Return (X, Y) of the center of cell containing provided text 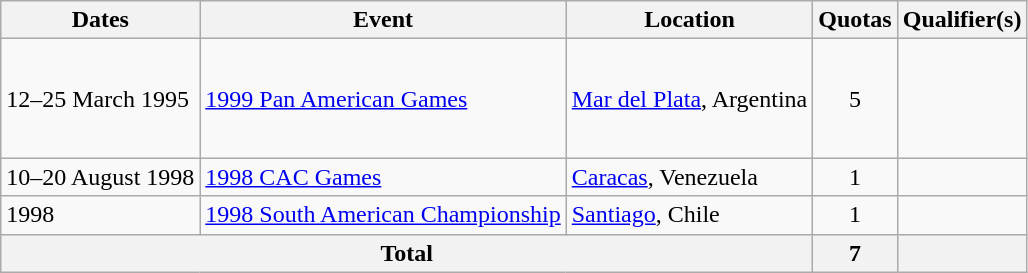
Event (383, 20)
Caracas, Venezuela (690, 177)
5 (855, 98)
7 (855, 253)
Santiago, Chile (690, 215)
Total (407, 253)
1998 South American Championship (383, 215)
1998 CAC Games (383, 177)
Mar del Plata, Argentina (690, 98)
Location (690, 20)
Dates (100, 20)
Quotas (855, 20)
1999 Pan American Games (383, 98)
12–25 March 1995 (100, 98)
10–20 August 1998 (100, 177)
Qualifier(s) (962, 20)
1998 (100, 215)
